Detect which cell encompasses the target text, then output its [x, y] center coordinate. 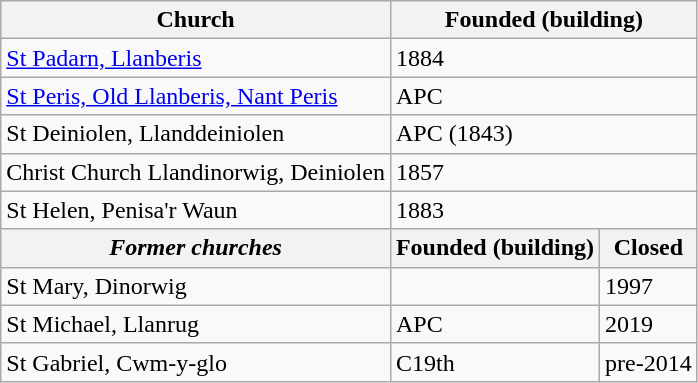
2019 [649, 324]
1884 [544, 58]
Closed [649, 248]
St Michael, Llanrug [196, 324]
St Deiniolen, Llanddeiniolen [196, 134]
pre-2014 [649, 362]
1883 [544, 210]
1857 [544, 172]
Former churches [196, 248]
1997 [649, 286]
C19th [494, 362]
St Gabriel, Cwm-y-glo [196, 362]
Christ Church Llandinorwig, Deiniolen [196, 172]
Church [196, 20]
St Padarn, Llanberis [196, 58]
St Mary, Dinorwig [196, 286]
St Peris, Old Llanberis, Nant Peris [196, 96]
St Helen, Penisa'r Waun [196, 210]
APC (1843) [544, 134]
